Locate the cell with the specified text and output its (X, Y) center coordinate. 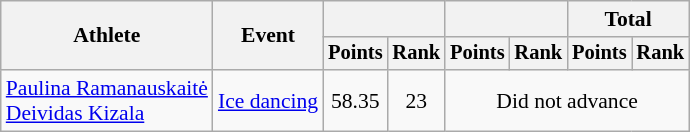
23 (417, 100)
Total (628, 19)
58.35 (355, 100)
Athlete (107, 36)
Ice dancing (268, 100)
Paulina RamanauskaitėDeividas Kizala (107, 100)
Event (268, 36)
Did not advance (567, 100)
